Extract the (X, Y) coordinate from the center of the cell holding the provided text.  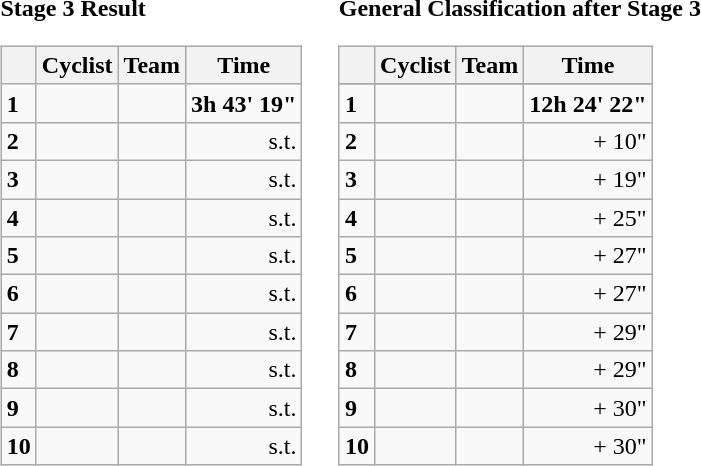
3h 43' 19" (244, 103)
+ 25" (588, 217)
+ 19" (588, 179)
12h 24' 22" (588, 103)
+ 10" (588, 141)
